From the cell containing the given text, extract its center point as (X, Y) coordinate. 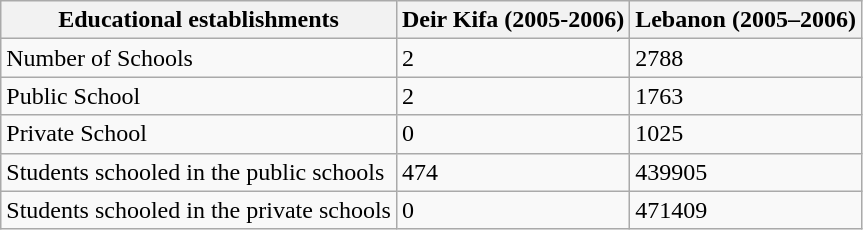
Deir Kifa (2005-2006) (512, 20)
Private School (199, 134)
2788 (746, 58)
439905 (746, 172)
1763 (746, 96)
1025 (746, 134)
471409 (746, 210)
Lebanon (2005–2006) (746, 20)
Students schooled in the private schools (199, 210)
474 (512, 172)
Educational establishments (199, 20)
Public School (199, 96)
Students schooled in the public schools (199, 172)
Number of Schools (199, 58)
